For the text-containing cell, return its midpoint in (x, y) coordinate format. 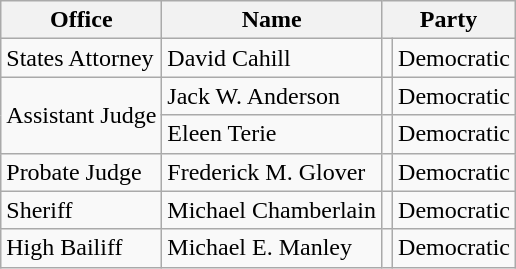
Eleen Terie (272, 134)
Michael Chamberlain (272, 210)
David Cahill (272, 58)
Sheriff (82, 210)
Assistant Judge (82, 115)
Frederick M. Glover (272, 172)
Party (448, 20)
Jack W. Anderson (272, 96)
States Attorney (82, 58)
High Bailiff (82, 248)
Office (82, 20)
Michael E. Manley (272, 248)
Name (272, 20)
Probate Judge (82, 172)
